Provide the (x, y) coordinate of the cell's center where the given text is located.  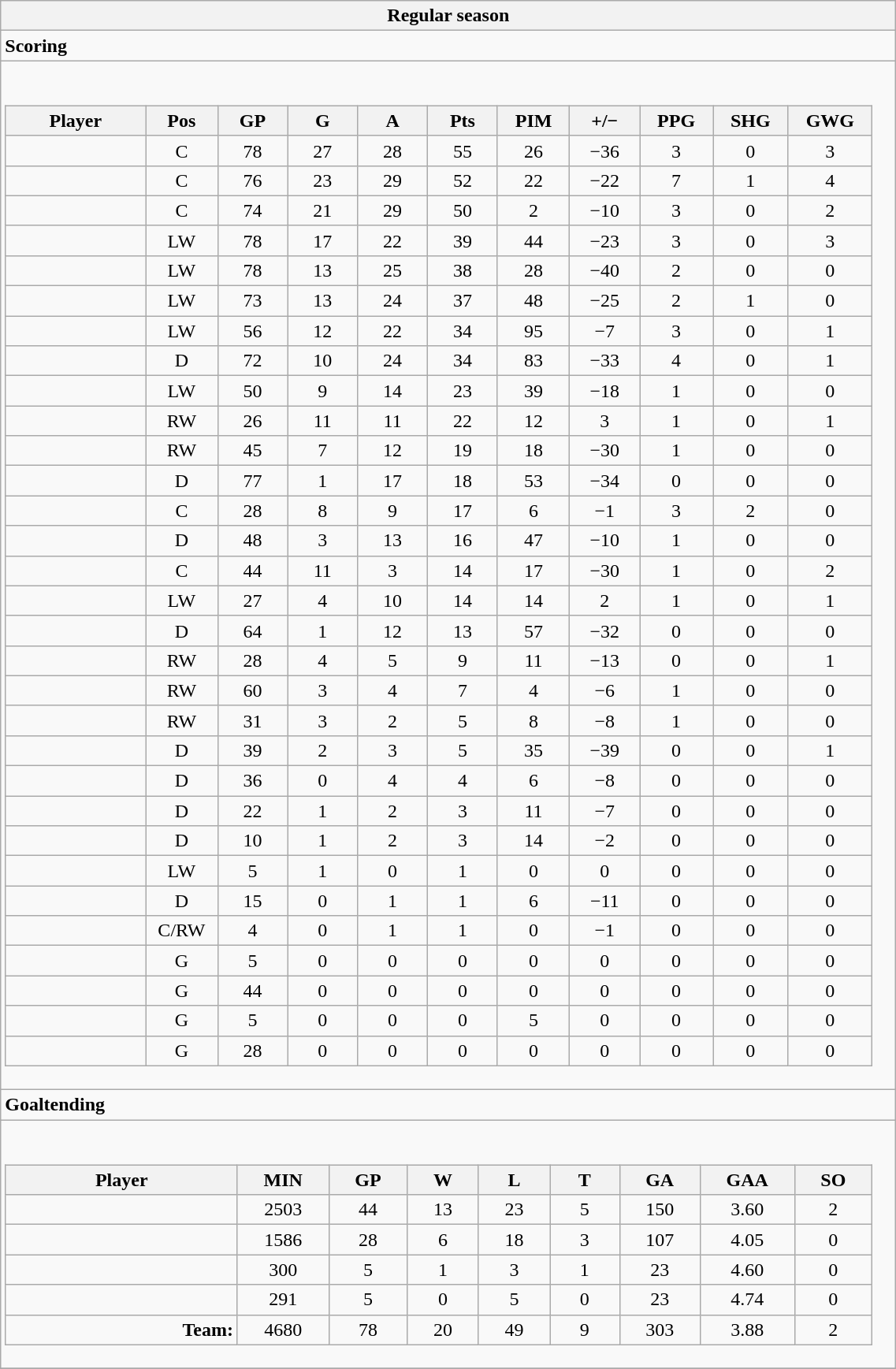
55 (462, 151)
C/RW (181, 931)
150 (660, 1210)
77 (252, 481)
−36 (605, 151)
53 (534, 481)
Pts (462, 121)
3.60 (747, 1210)
16 (462, 541)
36 (252, 781)
47 (534, 541)
4.05 (747, 1240)
52 (462, 180)
Scoring (448, 46)
56 (252, 331)
Pos (181, 121)
38 (462, 270)
83 (534, 361)
20 (443, 1330)
W (443, 1180)
60 (252, 690)
31 (252, 720)
−2 (605, 841)
72 (252, 361)
21 (323, 210)
−25 (605, 301)
4680 (283, 1330)
64 (252, 631)
57 (534, 631)
L (514, 1180)
PPG (676, 121)
4.74 (747, 1300)
1586 (283, 1240)
Goaltending (448, 1104)
300 (283, 1270)
74 (252, 210)
−33 (605, 361)
GWG (830, 121)
19 (462, 451)
−34 (605, 481)
107 (660, 1240)
−11 (605, 901)
PIM (534, 121)
−6 (605, 690)
−39 (605, 750)
GAA (747, 1180)
73 (252, 301)
Regular season (448, 16)
−32 (605, 631)
Team: (121, 1330)
SO (833, 1180)
76 (252, 180)
95 (534, 331)
45 (252, 451)
GA (660, 1180)
T (585, 1180)
A (392, 121)
SHG (751, 121)
−23 (605, 240)
37 (462, 301)
4.60 (747, 1270)
49 (514, 1330)
15 (252, 901)
−22 (605, 180)
+/− (605, 121)
35 (534, 750)
291 (283, 1300)
3.88 (747, 1330)
MIN (283, 1180)
−18 (605, 391)
303 (660, 1330)
25 (392, 270)
2503 (283, 1210)
−13 (605, 660)
−40 (605, 270)
